Determine the [x, y] coordinate at the center of the cell enclosing the given text.  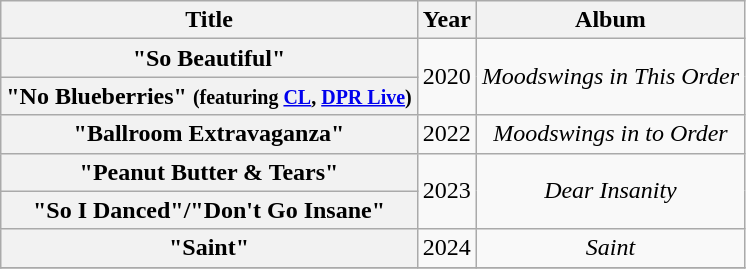
2022 [446, 134]
2024 [446, 248]
Year [446, 20]
Dear Insanity [610, 191]
Saint [610, 248]
Moodswings in This Order [610, 77]
Moodswings in to Order [610, 134]
"Ballroom Extravaganza" [210, 134]
2020 [446, 77]
"So Beautiful" [210, 58]
Title [210, 20]
2023 [446, 191]
"Saint" [210, 248]
Album [610, 20]
"Peanut Butter & Tears" [210, 172]
"No Blueberries" (featuring CL, DPR Live) [210, 96]
"So I Danced"/"Don't Go Insane" [210, 210]
